Output the [X, Y] coordinate of the center of the cell containing the given text.  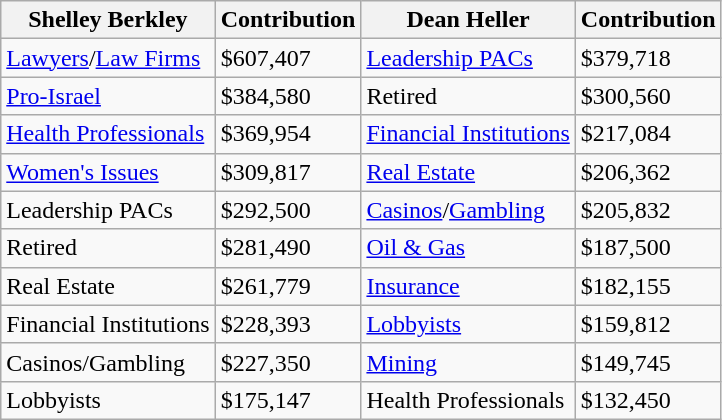
$300,560 [648, 96]
Dean Heller [468, 20]
$261,779 [288, 286]
$292,500 [288, 210]
Insurance [468, 286]
$379,718 [648, 58]
Oil & Gas [468, 248]
Lawyers/Law Firms [108, 58]
Mining [468, 362]
Women's Issues [108, 172]
$187,500 [648, 248]
$228,393 [288, 324]
$132,450 [648, 400]
$309,817 [288, 172]
$384,580 [288, 96]
$369,954 [288, 134]
$227,350 [288, 362]
$217,084 [648, 134]
$206,362 [648, 172]
$149,745 [648, 362]
$182,155 [648, 286]
$607,407 [288, 58]
Shelley Berkley [108, 20]
$159,812 [648, 324]
$205,832 [648, 210]
$281,490 [288, 248]
$175,147 [288, 400]
Pro-Israel [108, 96]
